Scan for the cell matching the given text and deliver its [X, Y] coordinate at center. 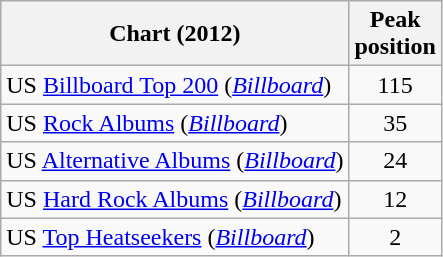
115 [395, 85]
Peakposition [395, 34]
US Top Heatseekers (Billboard) [175, 237]
US Rock Albums (Billboard) [175, 123]
US Billboard Top 200 (Billboard) [175, 85]
Chart (2012) [175, 34]
US Hard Rock Albums (Billboard) [175, 199]
2 [395, 237]
US Alternative Albums (Billboard) [175, 161]
24 [395, 161]
35 [395, 123]
12 [395, 199]
